From the cell containing the given text, extract its center point as (X, Y) coordinate. 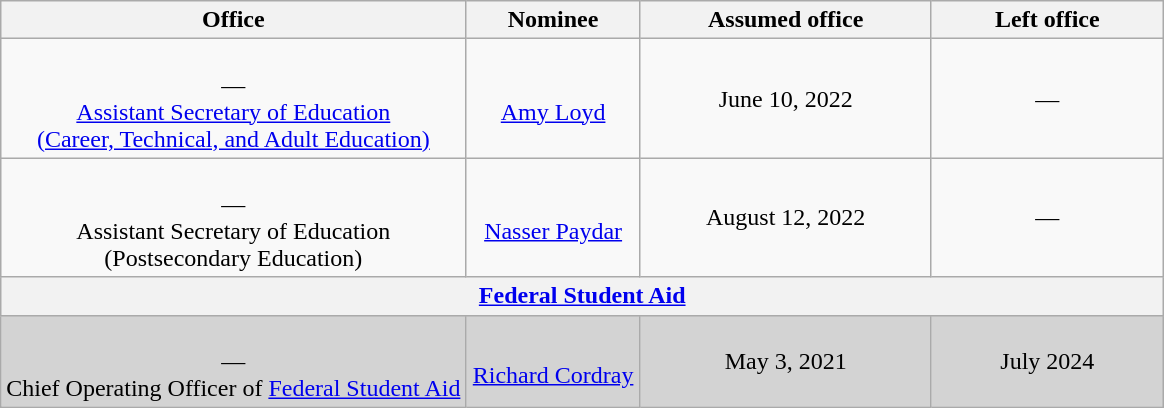
Amy Loyd (553, 98)
—Assistant Secretary of Education(Postsecondary Education) (234, 218)
Nominee (553, 20)
Nasser Paydar (553, 218)
Assumed office (786, 20)
Office (234, 20)
May 3, 2021 (786, 361)
Left office (1048, 20)
Richard Cordray (553, 361)
August 12, 2022 (786, 218)
—Assistant Secretary of Education(Career, Technical, and Adult Education) (234, 98)
Federal Student Aid (582, 296)
—Chief Operating Officer of Federal Student Aid (234, 361)
June 10, 2022 (786, 98)
July 2024 (1048, 361)
